Identify which cell holds the provided text, then report its [x, y] central coordinate. 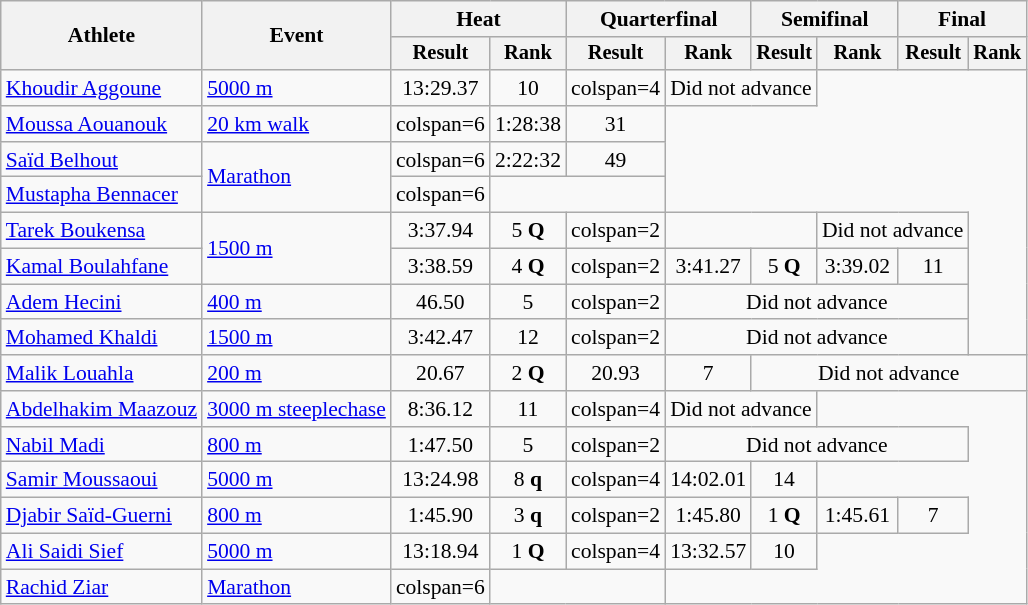
3:38.59 [440, 267]
3:41.27 [708, 267]
14 [784, 480]
1:45.80 [708, 516]
Rachid Ziar [102, 587]
3:39.02 [858, 267]
Event [296, 36]
200 m [296, 373]
Tarek Boukensa [102, 231]
Saïd Belhout [102, 160]
13:18.94 [440, 552]
Semifinal [824, 19]
Heat [478, 19]
Abdelhakim Maazouz [102, 409]
49 [616, 160]
1:45.61 [858, 516]
Mustapha Bennacer [102, 195]
Djabir Saïd-Guerni [102, 516]
Adem Hecini [102, 302]
13:32.57 [708, 552]
Athlete [102, 36]
3000 m steeplechase [296, 409]
14:02.01 [708, 480]
2 Q [528, 373]
Malik Louahla [102, 373]
Nabil Madi [102, 445]
2:22:32 [528, 160]
13:24.98 [440, 480]
Quarterfinal [658, 19]
1:47.50 [440, 445]
31 [616, 124]
1:45.90 [440, 516]
46.50 [440, 302]
400 m [296, 302]
Ali Saidi Sief [102, 552]
20.93 [616, 373]
1:28:38 [528, 124]
20.67 [440, 373]
8:36.12 [440, 409]
3 q [528, 516]
13:29.37 [440, 88]
3:42.47 [440, 338]
Final [962, 19]
Moussa Aouanouk [102, 124]
8 q [528, 480]
Mohamed Khaldi [102, 338]
20 km walk [296, 124]
3:37.94 [440, 231]
4 Q [528, 267]
Khoudir Aggoune [102, 88]
12 [528, 338]
Samir Moussaoui [102, 480]
Kamal Boulahfane [102, 267]
